Provide the (x, y) coordinate of the cell's center where the given text is located.  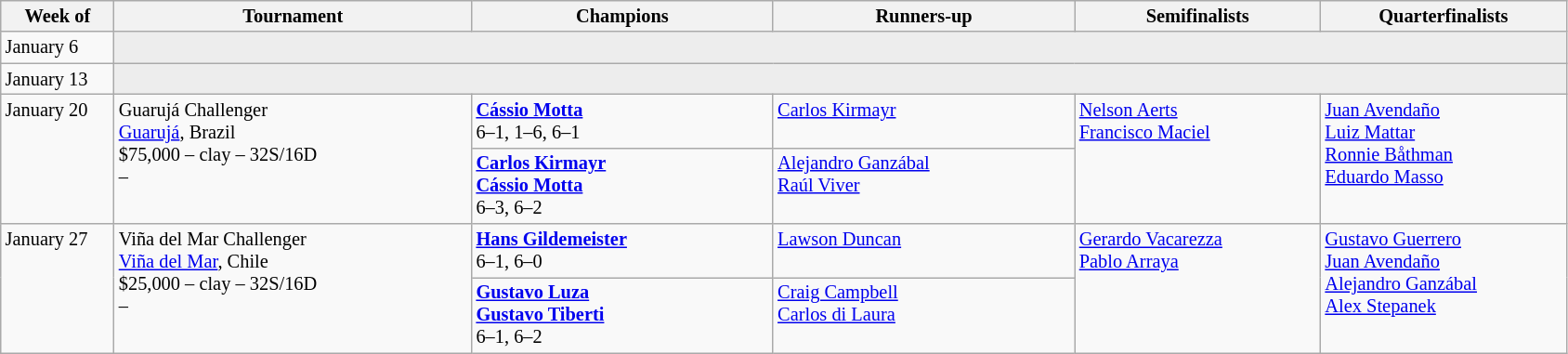
Week of (58, 16)
Guarujá Challenger Guarujá, Brazil$75,000 – clay – 32S/16D – (294, 158)
Juan Avendaño Luiz Mattar Ronnie Båthman Eduardo Masso (1444, 158)
January 6 (58, 47)
Alejandro Ganzábal Raúl Viver (923, 186)
Cássio Motta 6–1, 1–6, 6–1 (622, 121)
Gustavo Luza Gustavo Tiberti6–1, 6–2 (622, 315)
Tournament (294, 16)
January 13 (58, 79)
Carlos Kirmayr Cássio Motta6–3, 6–2 (622, 186)
Gerardo Vacarezza Pablo Arraya (1198, 288)
January 27 (58, 288)
Carlos Kirmayr (923, 121)
Nelson Aerts Francisco Maciel (1198, 158)
Champions (622, 16)
Craig Campbell Carlos di Laura (923, 315)
Quarterfinalists (1444, 16)
Lawson Duncan (923, 251)
Hans Gildemeister 6–1, 6–0 (622, 251)
January 20 (58, 158)
Runners-up (923, 16)
Viña del Mar Challenger Viña del Mar, Chile$25,000 – clay – 32S/16D – (294, 288)
Gustavo Guerrero Juan Avendaño Alejandro Ganzábal Alex Stepanek (1444, 288)
Semifinalists (1198, 16)
